For the text-containing cell, return its midpoint in (X, Y) coordinate format. 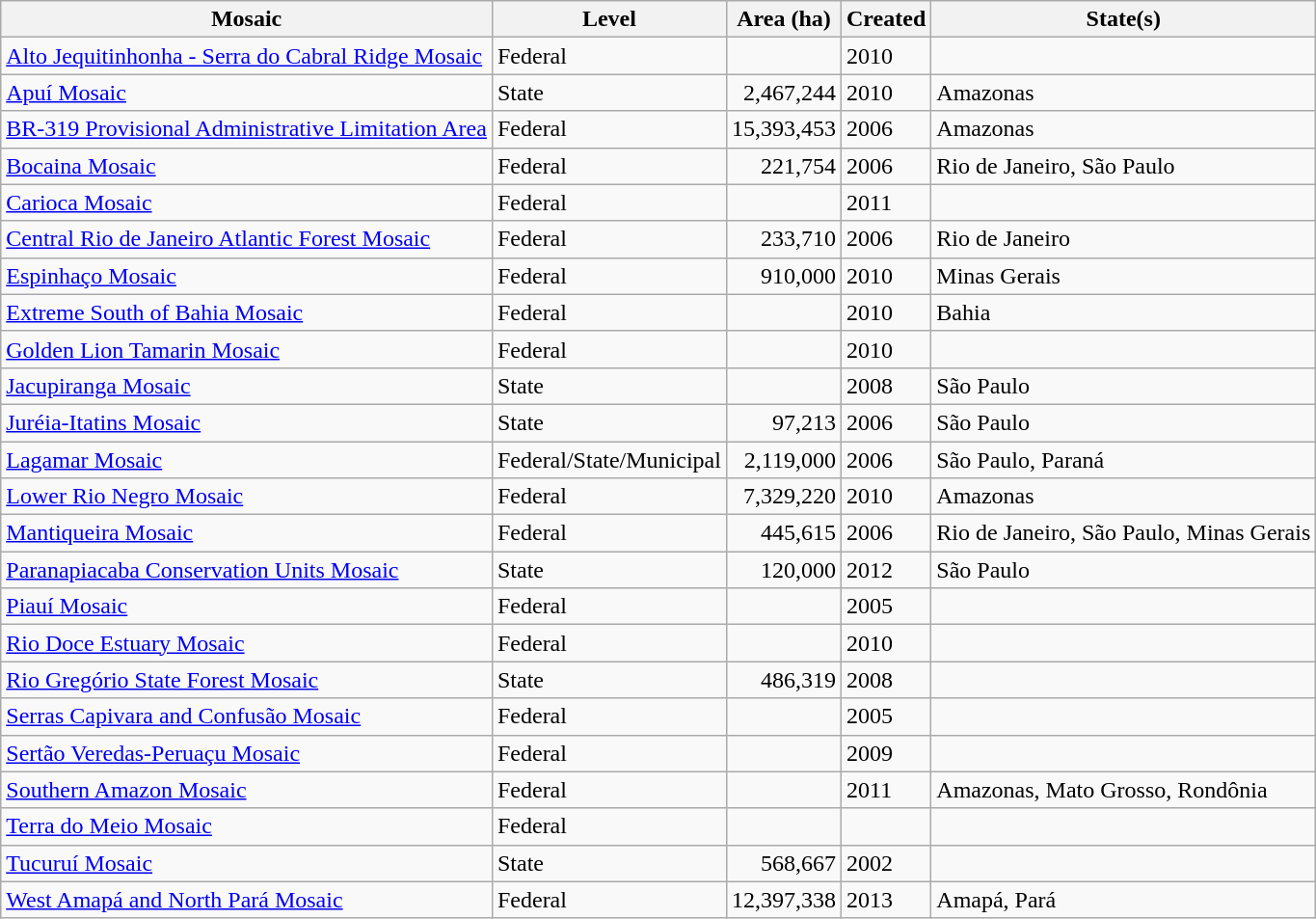
Extreme South of Bahia Mosaic (247, 312)
Created (887, 19)
2013 (887, 900)
Espinhaço Mosaic (247, 276)
2012 (887, 570)
233,710 (783, 239)
Rio Gregório State Forest Mosaic (247, 680)
BR-319 Provisional Administrative Limitation Area (247, 129)
15,393,453 (783, 129)
Minas Gerais (1124, 276)
Lagamar Mosaic (247, 460)
Sertão Veredas-Peruaçu Mosaic (247, 753)
97,213 (783, 422)
Rio de Janeiro, São Paulo, Minas Gerais (1124, 533)
7,329,220 (783, 497)
Lower Rio Negro Mosaic (247, 497)
Southern Amazon Mosaic (247, 790)
West Amapá and North Pará Mosaic (247, 900)
568,667 (783, 863)
Rio de Janeiro (1124, 239)
Terra do Meio Mosaic (247, 826)
Apuí Mosaic (247, 93)
2,467,244 (783, 93)
Alto Jequitinhonha - Serra do Cabral Ridge Mosaic (247, 56)
Level (609, 19)
Amapá, Pará (1124, 900)
Bocaina Mosaic (247, 166)
Area (ha) (783, 19)
São Paulo, Paraná (1124, 460)
12,397,338 (783, 900)
Juréia-Itatins Mosaic (247, 422)
Carioca Mosaic (247, 203)
Amazonas, Mato Grosso, Rondônia (1124, 790)
445,615 (783, 533)
910,000 (783, 276)
2009 (887, 753)
Jacupiranga Mosaic (247, 386)
Bahia (1124, 312)
Rio de Janeiro, São Paulo (1124, 166)
Paranapiacaba Conservation Units Mosaic (247, 570)
Mantiqueira Mosaic (247, 533)
Federal/State/Municipal (609, 460)
486,319 (783, 680)
Mosaic (247, 19)
Piauí Mosaic (247, 607)
2,119,000 (783, 460)
221,754 (783, 166)
2002 (887, 863)
Serras Capivara and Confusão Mosaic (247, 716)
120,000 (783, 570)
Golden Lion Tamarin Mosaic (247, 349)
State(s) (1124, 19)
Central Rio de Janeiro Atlantic Forest Mosaic (247, 239)
Tucuruí Mosaic (247, 863)
Rio Doce Estuary Mosaic (247, 643)
